Locate the cell with the specified text and output its [x, y] center coordinate. 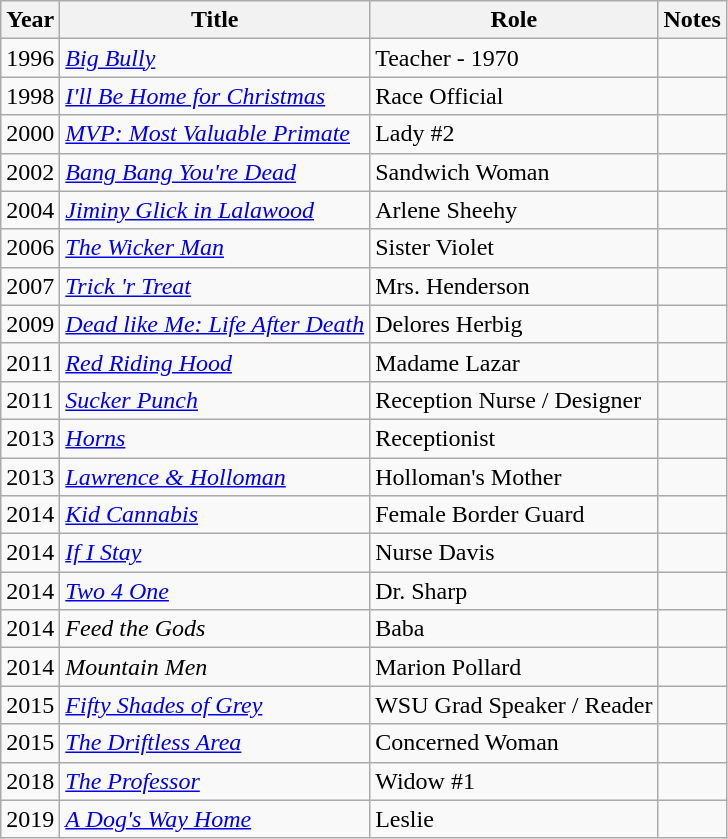
Race Official [514, 96]
2004 [30, 210]
Baba [514, 629]
Lady #2 [514, 134]
Bang Bang You're Dead [215, 172]
2007 [30, 286]
MVP: Most Valuable Primate [215, 134]
Dr. Sharp [514, 591]
Widow #1 [514, 781]
The Driftless Area [215, 743]
Red Riding Hood [215, 362]
Fifty Shades of Grey [215, 705]
Kid Cannabis [215, 515]
Madame Lazar [514, 362]
2009 [30, 324]
1998 [30, 96]
Leslie [514, 819]
Sister Violet [514, 248]
Sandwich Woman [514, 172]
The Wicker Man [215, 248]
WSU Grad Speaker / Reader [514, 705]
Receptionist [514, 438]
Sucker Punch [215, 400]
Trick 'r Treat [215, 286]
Concerned Woman [514, 743]
Role [514, 20]
2018 [30, 781]
If I Stay [215, 553]
Delores Herbig [514, 324]
Nurse Davis [514, 553]
The Professor [215, 781]
A Dog's Way Home [215, 819]
Feed the Gods [215, 629]
Year [30, 20]
I'll Be Home for Christmas [215, 96]
Female Border Guard [514, 515]
Jiminy Glick in Lalawood [215, 210]
Teacher - 1970 [514, 58]
2006 [30, 248]
Horns [215, 438]
Notes [692, 20]
2019 [30, 819]
Marion Pollard [514, 667]
Dead like Me: Life After Death [215, 324]
Title [215, 20]
Reception Nurse / Designer [514, 400]
Mountain Men [215, 667]
2002 [30, 172]
2000 [30, 134]
Two 4 One [215, 591]
Holloman's Mother [514, 477]
Arlene Sheehy [514, 210]
Big Bully [215, 58]
1996 [30, 58]
Lawrence & Holloman [215, 477]
Mrs. Henderson [514, 286]
